Scan for the cell matching the given text and deliver its (X, Y) coordinate at center. 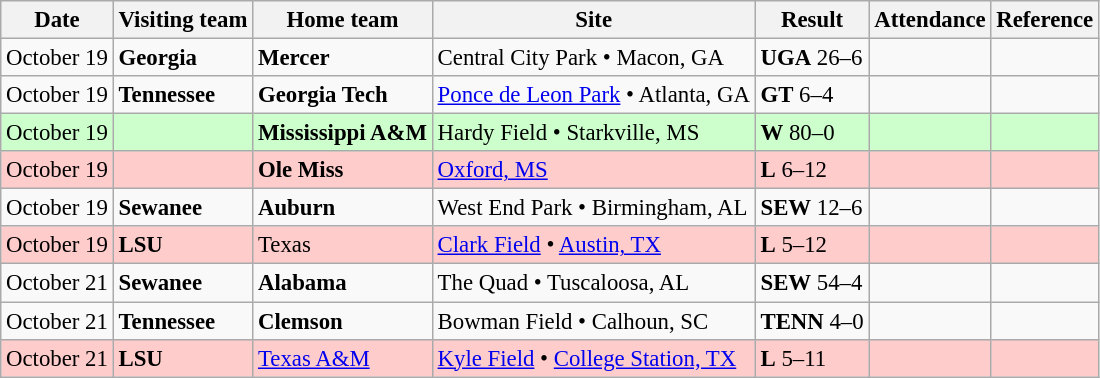
Date (57, 20)
L 5–11 (812, 358)
SEW 12–6 (812, 208)
Clemson (343, 321)
Georgia (182, 58)
Auburn (343, 208)
Bowman Field • Calhoun, SC (594, 321)
West End Park • Birmingham, AL (594, 208)
Georgia Tech (343, 95)
Alabama (343, 283)
L 6–12 (812, 170)
Oxford, MS (594, 170)
Attendance (930, 20)
Texas A&M (343, 358)
SEW 54–4 (812, 283)
Ole Miss (343, 170)
Home team (343, 20)
Central City Park • Macon, GA (594, 58)
Texas (343, 245)
Result (812, 20)
UGA 26–6 (812, 58)
Ponce de Leon Park • Atlanta, GA (594, 95)
Mississippi A&M (343, 133)
Kyle Field • College Station, TX (594, 358)
GT 6–4 (812, 95)
Reference (1045, 20)
TENN 4–0 (812, 321)
L 5–12 (812, 245)
Mercer (343, 58)
The Quad • Tuscaloosa, AL (594, 283)
Visiting team (182, 20)
W 80–0 (812, 133)
Hardy Field • Starkville, MS (594, 133)
Site (594, 20)
Clark Field • Austin, TX (594, 245)
